Scan for the cell matching the given text and deliver its (X, Y) coordinate at center. 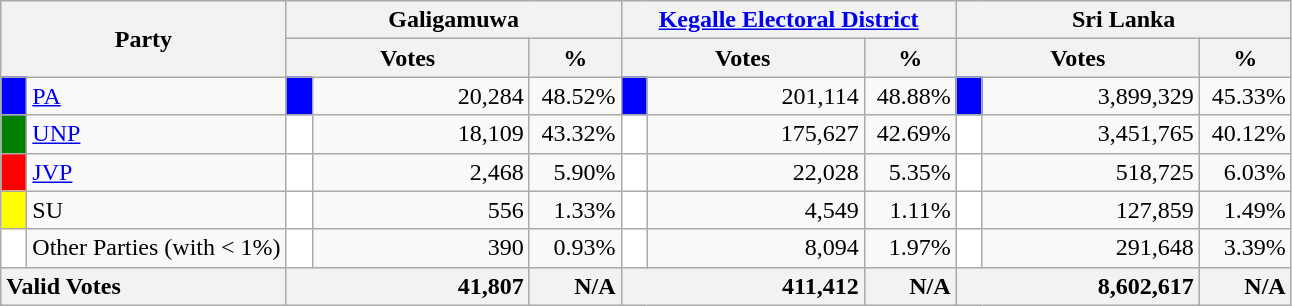
1.97% (910, 248)
45.33% (1245, 96)
8,602,617 (1078, 286)
1.49% (1245, 210)
3.39% (1245, 248)
5.90% (575, 172)
291,648 (1090, 248)
Kegalle Electoral District (788, 20)
Party (144, 39)
518,725 (1090, 172)
40.12% (1245, 134)
411,412 (742, 286)
1.33% (575, 210)
SU (156, 210)
JVP (156, 172)
3,899,329 (1090, 96)
556 (420, 210)
Galigamuwa (454, 20)
43.32% (575, 134)
8,094 (756, 248)
1.11% (910, 210)
41,807 (408, 286)
Valid Votes (144, 286)
4,549 (756, 210)
48.52% (575, 96)
22,028 (756, 172)
390 (420, 248)
Other Parties (with < 1%) (156, 248)
0.93% (575, 248)
5.35% (910, 172)
UNP (156, 134)
42.69% (910, 134)
48.88% (910, 96)
2,468 (420, 172)
127,859 (1090, 210)
Sri Lanka (1124, 20)
175,627 (756, 134)
6.03% (1245, 172)
PA (156, 96)
20,284 (420, 96)
18,109 (420, 134)
3,451,765 (1090, 134)
201,114 (756, 96)
